Identify which cell holds the provided text, then report its [X, Y] central coordinate. 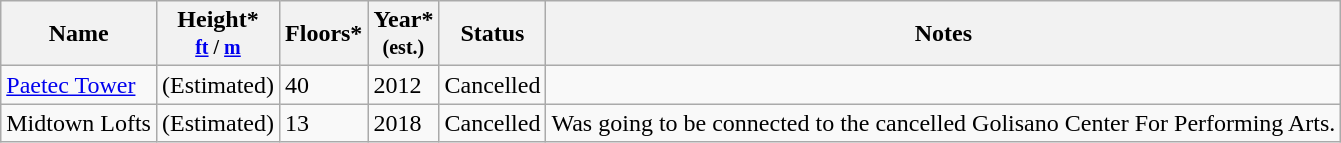
40 [324, 85]
Height*ft / m [218, 34]
Year*(est.) [404, 34]
Paetec Tower [79, 85]
Notes [944, 34]
Was going to be connected to the cancelled Golisano Center For Performing Arts. [944, 123]
Floors* [324, 34]
Status [492, 34]
Midtown Lofts [79, 123]
Name [79, 34]
2012 [404, 85]
2018 [404, 123]
13 [324, 123]
